From the cell containing the given text, extract its center point as (X, Y) coordinate. 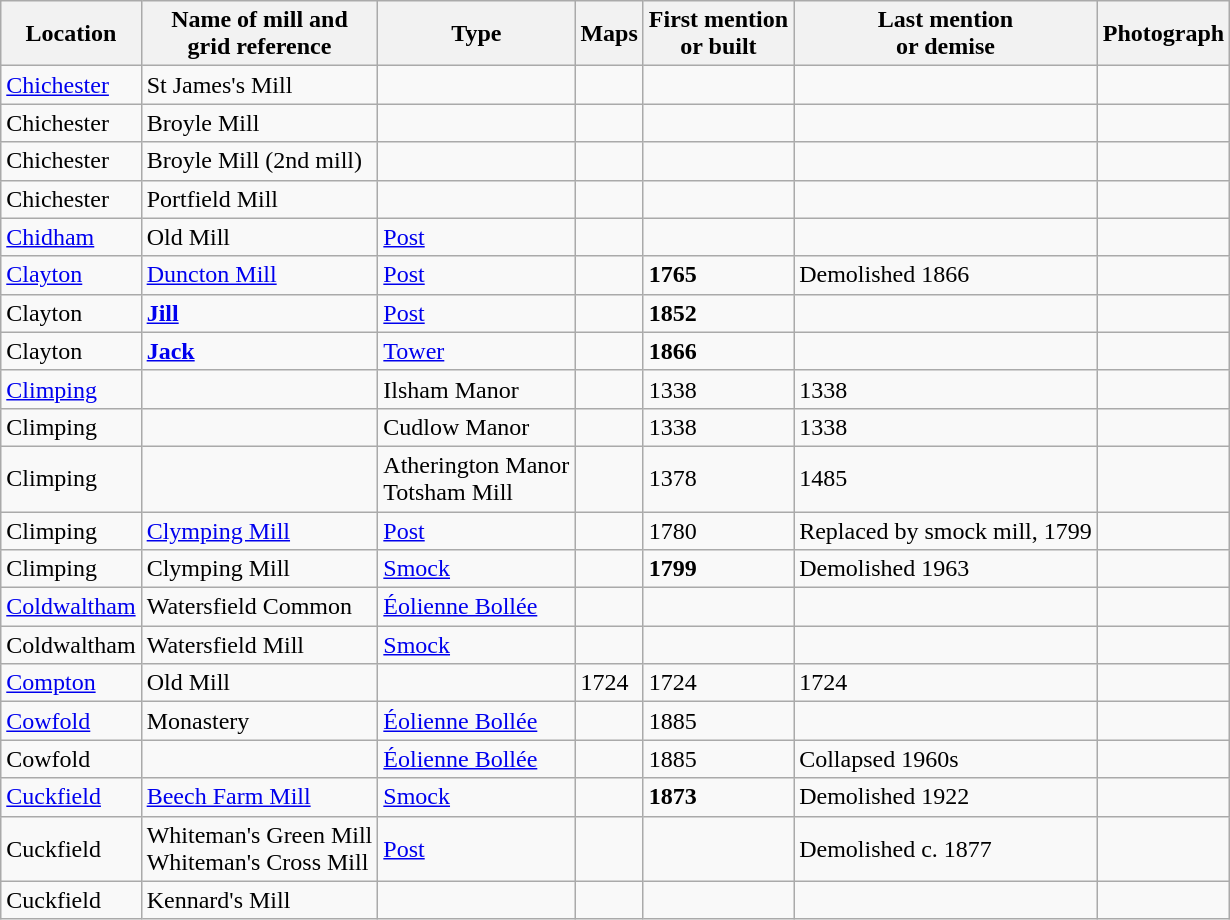
Maps (609, 34)
Last mention or demise (946, 34)
Demolished 1922 (946, 797)
Ilsham Manor (476, 389)
1485 (946, 478)
Atherington ManorTotsham Mill (476, 478)
Chidham (71, 237)
1780 (718, 531)
Type (476, 34)
Compton (71, 683)
1852 (718, 313)
Whiteman's Green MillWhiteman's Cross Mill (260, 848)
1378 (718, 478)
Kennard's Mill (260, 900)
Tower (476, 351)
Location (71, 34)
1873 (718, 797)
Broyle Mill (260, 123)
St James's Mill (260, 85)
Cudlow Manor (476, 427)
Collapsed 1960s (946, 759)
Portfield Mill (260, 199)
Duncton Mill (260, 275)
Watersfield Common (260, 607)
Photograph (1163, 34)
Jack (260, 351)
1866 (718, 351)
Demolished 1963 (946, 569)
1765 (718, 275)
Monastery (260, 721)
First mentionor built (718, 34)
Name of mill andgrid reference (260, 34)
Broyle Mill (2nd mill) (260, 161)
Replaced by smock mill, 1799 (946, 531)
Jill (260, 313)
1799 (718, 569)
Demolished c. 1877 (946, 848)
Beech Farm Mill (260, 797)
Demolished 1866 (946, 275)
Watersfield Mill (260, 645)
